Return the (x, y) coordinate for the center point of the cell that contains the specified text.  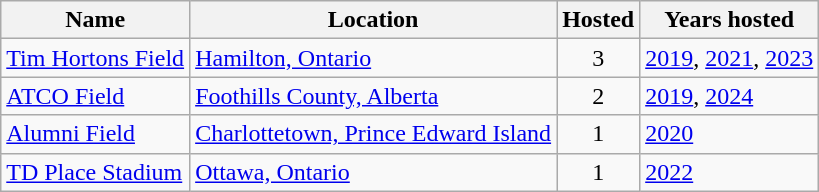
Hosted (598, 20)
Location (374, 20)
Tim Hortons Field (96, 58)
ATCO Field (96, 96)
Charlottetown, Prince Edward Island (374, 134)
Name (96, 20)
2019, 2024 (730, 96)
Foothills County, Alberta (374, 96)
Hamilton, Ontario (374, 58)
Alumni Field (96, 134)
3 (598, 58)
2 (598, 96)
2019, 2021, 2023 (730, 58)
Years hosted (730, 20)
2020 (730, 134)
2022 (730, 172)
Ottawa, Ontario (374, 172)
TD Place Stadium (96, 172)
